Search for the cell housing the specified text and yield its (X, Y) center coordinate. 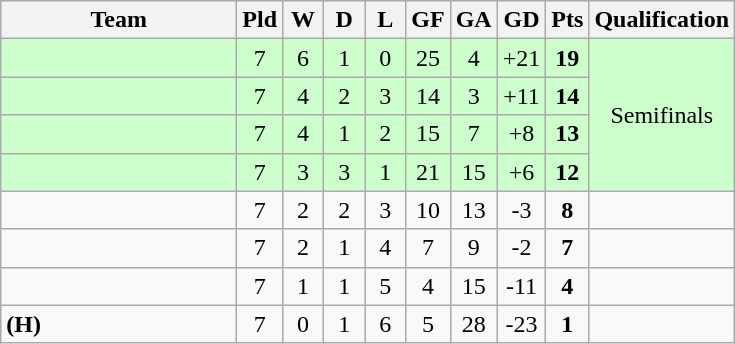
10 (428, 210)
D (344, 20)
28 (474, 324)
12 (568, 172)
GD (522, 20)
+11 (522, 96)
-23 (522, 324)
+21 (522, 58)
19 (568, 58)
9 (474, 248)
(H) (119, 324)
Pts (568, 20)
L (386, 20)
21 (428, 172)
W (304, 20)
-2 (522, 248)
GF (428, 20)
Pld (260, 20)
8 (568, 210)
25 (428, 58)
+6 (522, 172)
Semifinals (662, 115)
Team (119, 20)
+8 (522, 134)
-3 (522, 210)
Qualification (662, 20)
GA (474, 20)
-11 (522, 286)
